Pinpoint the cell where the given text exists, returning its (x, y) midpoint coordinate. 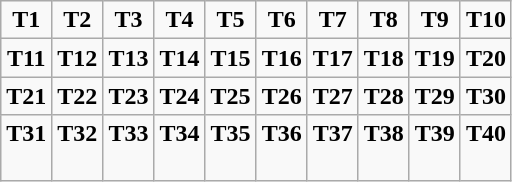
T2 (78, 20)
T28 (384, 96)
T18 (384, 58)
T23 (128, 96)
T25 (230, 96)
T12 (78, 58)
T1 (26, 20)
T5 (230, 20)
T34 (180, 148)
T11 (26, 58)
T33 (128, 148)
T4 (180, 20)
T16 (282, 58)
T21 (26, 96)
T20 (486, 58)
T24 (180, 96)
T14 (180, 58)
T36 (282, 148)
T22 (78, 96)
T32 (78, 148)
T39 (434, 148)
T35 (230, 148)
T17 (332, 58)
T27 (332, 96)
T6 (282, 20)
T31 (26, 148)
T10 (486, 20)
T40 (486, 148)
T8 (384, 20)
T3 (128, 20)
T37 (332, 148)
T19 (434, 58)
T9 (434, 20)
T7 (332, 20)
T38 (384, 148)
T13 (128, 58)
T29 (434, 96)
T30 (486, 96)
T26 (282, 96)
T15 (230, 58)
